Locate the cell with the specified text and output its [x, y] center coordinate. 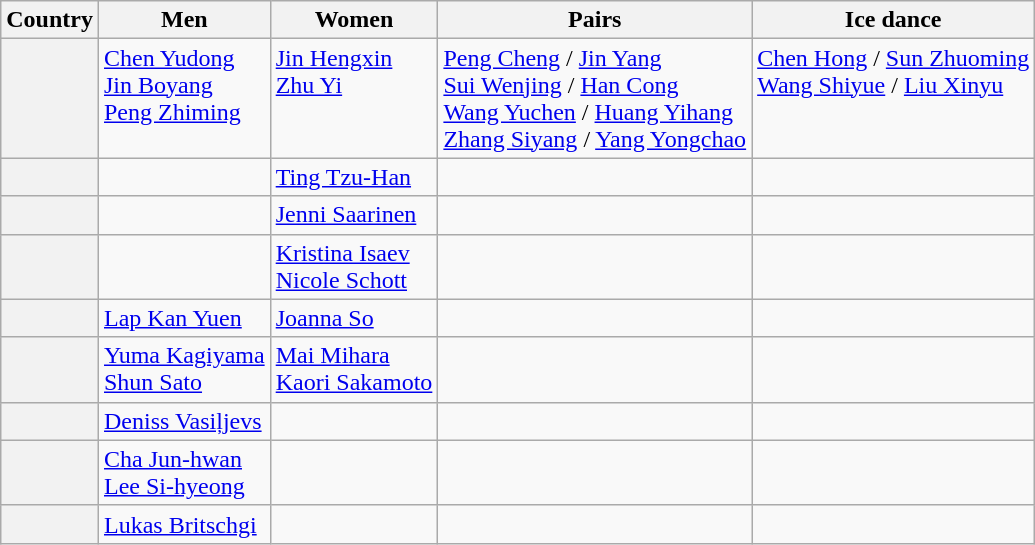
Joanna So [354, 318]
Chen YudongJin BoyangPeng Zhiming [184, 98]
Kristina IsaevNicole Schott [354, 266]
Ice dance [894, 20]
Women [354, 20]
Yuma KagiyamaShun Sato [184, 370]
Chen Hong / Sun ZhuomingWang Shiyue / Liu Xinyu [894, 98]
Mai MiharaKaori Sakamoto [354, 370]
Ting Tzu-Han [354, 177]
Jenni Saarinen [354, 215]
Men [184, 20]
Pairs [595, 20]
Lukas Britschgi [184, 524]
Peng Cheng / Jin YangSui Wenjing / Han CongWang Yuchen / Huang YihangZhang Siyang / Yang Yongchao [595, 98]
Lap Kan Yuen [184, 318]
Jin HengxinZhu Yi [354, 98]
Deniss Vasiļjevs [184, 421]
Country [50, 20]
Cha Jun-hwanLee Si-hyeong [184, 472]
